Provide the (X, Y) coordinate of the cell's center where the given text is located.  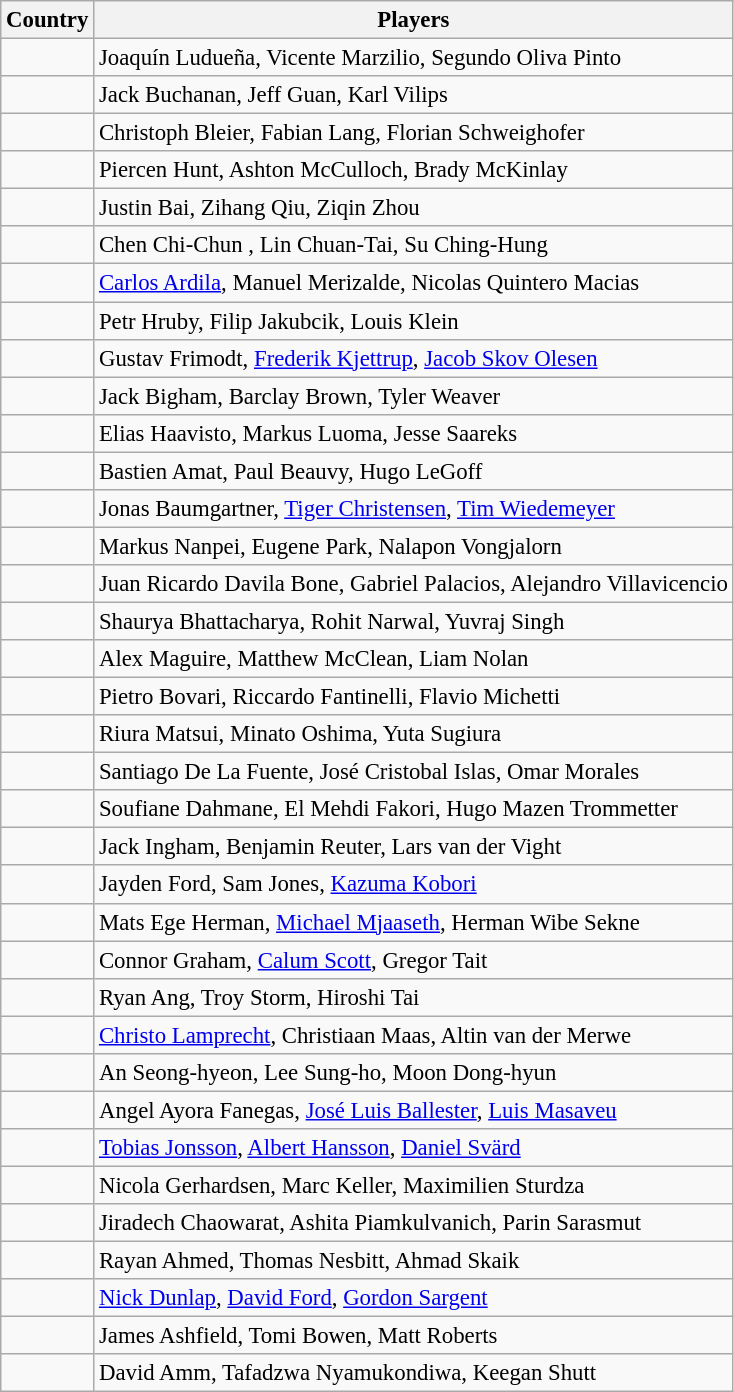
Ryan Ang, Troy Storm, Hiroshi Tai (414, 997)
Chen Chi-Chun , Lin Chuan-Tai, Su Ching-Hung (414, 245)
Jayden Ford, Sam Jones, Kazuma Kobori (414, 885)
Nicola Gerhardsen, Marc Keller, Maximilien Sturdza (414, 1185)
Rayan Ahmed, Thomas Nesbitt, Ahmad Skaik (414, 1261)
Carlos Ardila, Manuel Merizalde, Nicolas Quintero Macias (414, 283)
Petr Hruby, Filip Jakubcik, Louis Klein (414, 321)
Juan Ricardo Davila Bone, Gabriel Palacios, Alejandro Villavicencio (414, 584)
Elias Haavisto, Markus Luoma, Jesse Saareks (414, 433)
Piercen Hunt, Ashton McCulloch, Brady McKinlay (414, 170)
Santiago De La Fuente, José Cristobal Islas, Omar Morales (414, 772)
Bastien Amat, Paul Beauvy, Hugo LeGoff (414, 471)
Shaurya Bhattacharya, Rohit Narwal, Yuvraj Singh (414, 621)
Jack Buchanan, Jeff Guan, Karl Vilips (414, 95)
Gustav Frimodt, Frederik Kjettrup, Jacob Skov Olesen (414, 358)
Mats Ege Herman, Michael Mjaaseth, Herman Wibe Sekne (414, 922)
Jonas Baumgartner, Tiger Christensen, Tim Wiedemeyer (414, 509)
Connor Graham, Calum Scott, Gregor Tait (414, 960)
Nick Dunlap, David Ford, Gordon Sargent (414, 1298)
Tobias Jonsson, Albert Hansson, Daniel Svärd (414, 1148)
Country (48, 20)
Jack Ingham, Benjamin Reuter, Lars van der Vight (414, 847)
Alex Maguire, Matthew McClean, Liam Nolan (414, 659)
Markus Nanpei, Eugene Park, Nalapon Vongjalorn (414, 546)
Joaquín Ludueña, Vicente Marzilio, Segundo Oliva Pinto (414, 58)
An Seong-hyeon, Lee Sung-ho, Moon Dong-hyun (414, 1073)
James Ashfield, Tomi Bowen, Matt Roberts (414, 1336)
Christoph Bleier, Fabian Lang, Florian Schweighofer (414, 133)
Jiradech Chaowarat, Ashita Piamkulvanich, Parin Sarasmut (414, 1223)
Angel Ayora Fanegas, José Luis Ballester, Luis Masaveu (414, 1110)
Justin Bai, Zihang Qiu, Ziqin Zhou (414, 208)
Soufiane Dahmane, El Mehdi Fakori, Hugo Mazen Trommetter (414, 809)
Pietro Bovari, Riccardo Fantinelli, Flavio Michetti (414, 697)
Players (414, 20)
David Amm, Tafadzwa Nyamukondiwa, Keegan Shutt (414, 1373)
Riura Matsui, Minato Oshima, Yuta Sugiura (414, 734)
Jack Bigham, Barclay Brown, Tyler Weaver (414, 396)
Christo Lamprecht, Christiaan Maas, Altin van der Merwe (414, 1035)
